Provide the [X, Y] coordinate of the cell's center where the given text is located.  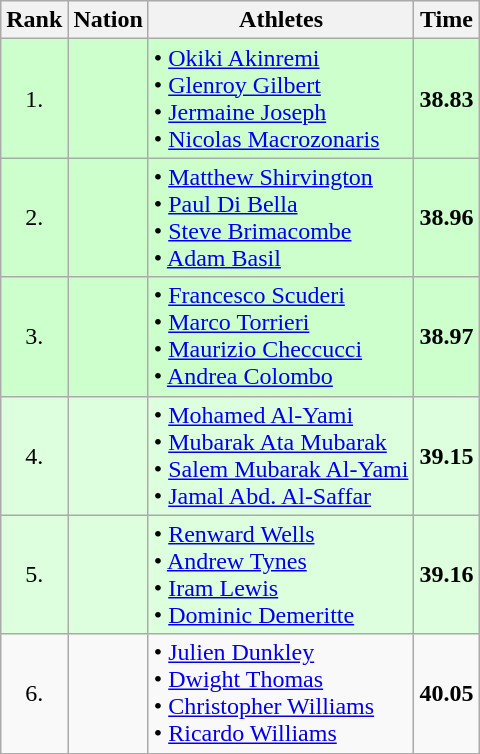
40.05 [446, 694]
39.16 [446, 574]
5. [34, 574]
Nation [108, 20]
3. [34, 336]
• Mohamed Al-Yami• Mubarak Ata Mubarak• Salem Mubarak Al-Yami• Jamal Abd. Al-Saffar [281, 456]
• Matthew Shirvington• Paul Di Bella• Steve Brimacombe• Adam Basil [281, 218]
Rank [34, 20]
4. [34, 456]
• Francesco Scuderi• Marco Torrieri• Maurizio Checcucci• Andrea Colombo [281, 336]
• Julien Dunkley• Dwight Thomas• Christopher Williams• Ricardo Williams [281, 694]
1. [34, 98]
Athletes [281, 20]
2. [34, 218]
Time [446, 20]
• Renward Wells• Andrew Tynes• Iram Lewis• Dominic Demeritte [281, 574]
38.96 [446, 218]
39.15 [446, 456]
38.97 [446, 336]
• Okiki Akinremi• Glenroy Gilbert• Jermaine Joseph• Nicolas Macrozonaris [281, 98]
6. [34, 694]
38.83 [446, 98]
